Find where the given text appears and provide that cell's center as [x, y] coordinate. 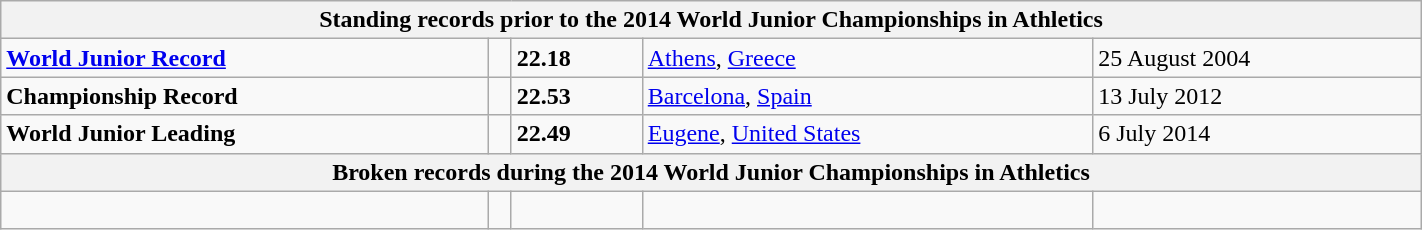
World Junior Record [245, 58]
Barcelona, Spain [867, 96]
25 August 2004 [1258, 58]
World Junior Leading [245, 134]
22.53 [576, 96]
6 July 2014 [1258, 134]
Broken records during the 2014 World Junior Championships in Athletics [711, 172]
13 July 2012 [1258, 96]
22.18 [576, 58]
Championship Record [245, 96]
Eugene, United States [867, 134]
22.49 [576, 134]
Athens, Greece [867, 58]
Standing records prior to the 2014 World Junior Championships in Athletics [711, 20]
